Return [X, Y] of the center of cell containing provided text 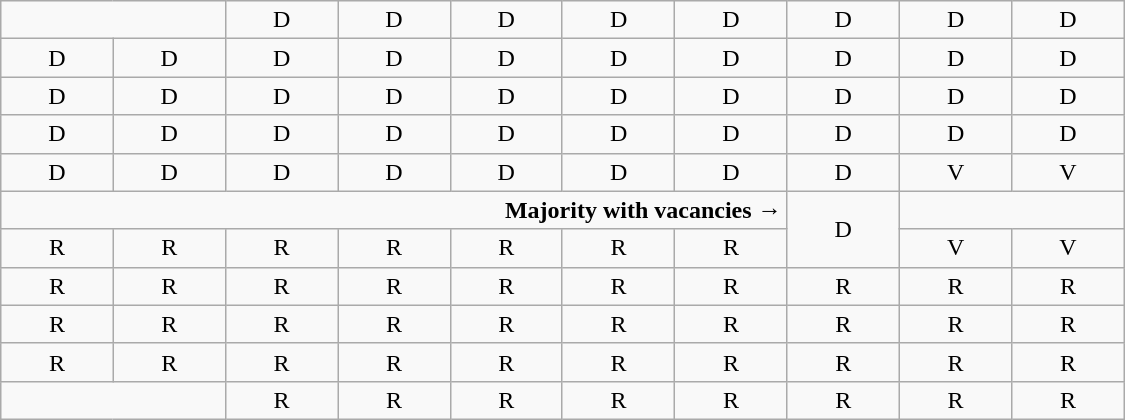
Majority with vacancies → [394, 210]
